Output the [x, y] coordinate of the center of the cell containing the given text.  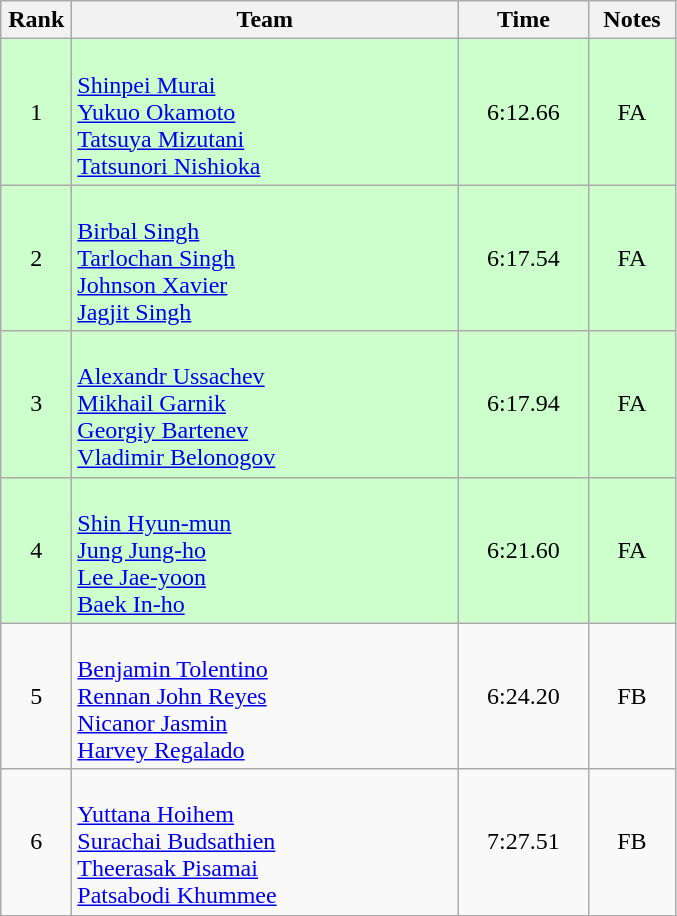
Shin Hyun-munJung Jung-hoLee Jae-yoonBaek In-ho [265, 550]
5 [36, 696]
6:12.66 [524, 112]
1 [36, 112]
3 [36, 404]
Birbal SinghTarlochan SinghJohnson XavierJagjit Singh [265, 258]
6 [36, 842]
6:17.94 [524, 404]
4 [36, 550]
7:27.51 [524, 842]
Notes [632, 20]
Alexandr UssachevMikhail GarnikGeorgiy BartenevVladimir Belonogov [265, 404]
Team [265, 20]
Rank [36, 20]
6:21.60 [524, 550]
Yuttana HoihemSurachai BudsathienTheerasak PisamaiPatsabodi Khummee [265, 842]
6:17.54 [524, 258]
Time [524, 20]
2 [36, 258]
6:24.20 [524, 696]
Shinpei MuraiYukuo OkamotoTatsuya MizutaniTatsunori Nishioka [265, 112]
Benjamin TolentinoRennan John ReyesNicanor JasminHarvey Regalado [265, 696]
